Detect which cell encompasses the target text, then output its (X, Y) center coordinate. 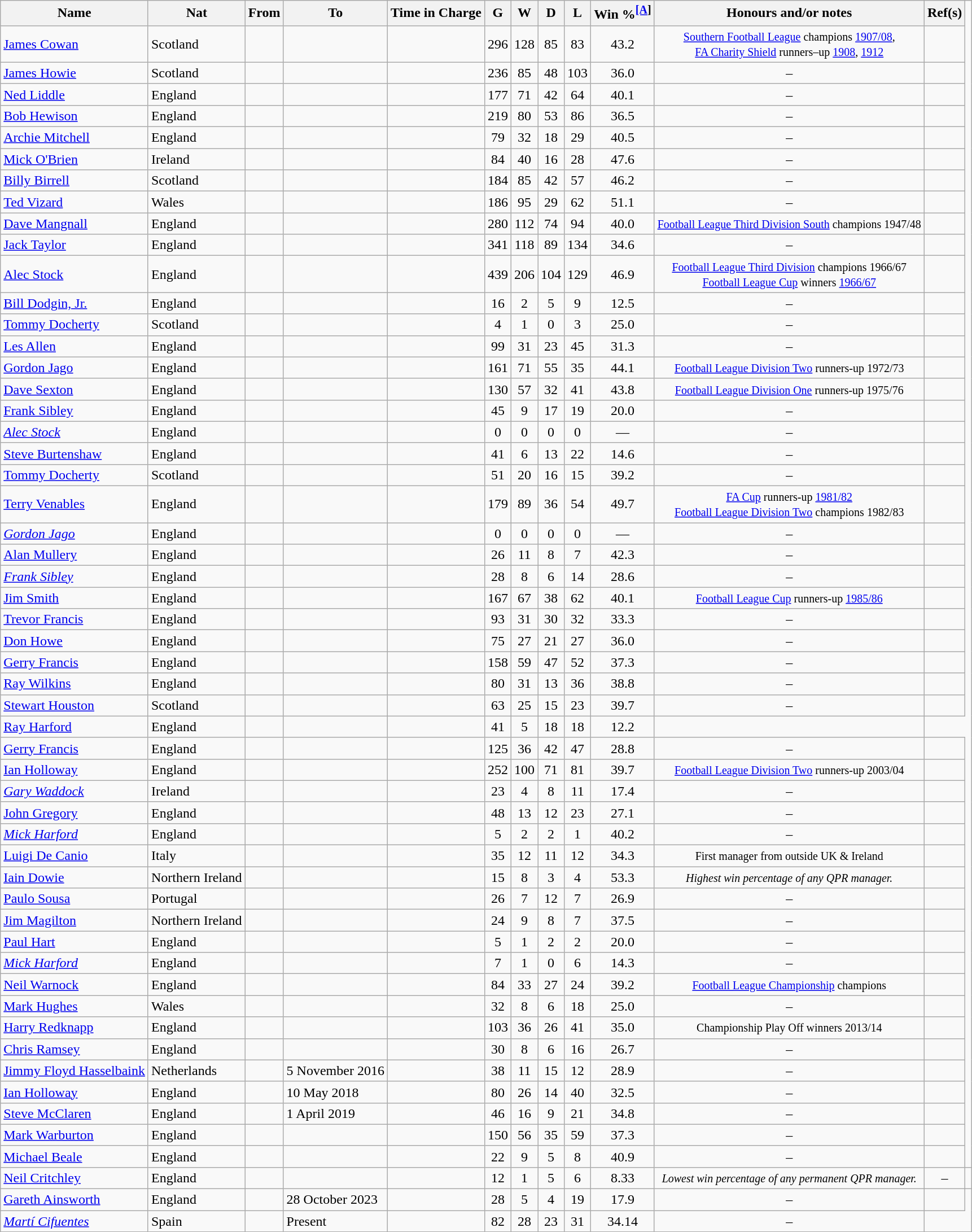
Mark Hughes (75, 1006)
252 (498, 770)
53 (551, 116)
167 (498, 598)
35.0 (623, 1028)
1 April 2019 (335, 1113)
10 May 2018 (335, 1092)
280 (498, 224)
296 (498, 44)
Portugal (196, 899)
Bob Hewison (75, 116)
Gareth Ainsworth (75, 1200)
Paulo Sousa (75, 899)
47.6 (623, 159)
51.1 (623, 202)
54 (578, 505)
51 (498, 475)
Archie Mitchell (75, 138)
40.9 (623, 1156)
83 (578, 44)
Football League Division One runners-up 1975/76 (789, 389)
Present (335, 1221)
Championship Play Off winners 2013/14 (789, 1028)
Lowest win percentage of any permanent QPR manager. (789, 1178)
W (524, 14)
To (335, 14)
46.2 (623, 181)
177 (498, 94)
26.7 (623, 1049)
43.2 (623, 44)
Bill Dodgin, Jr. (75, 303)
Spain (196, 1221)
46.9 (623, 274)
D (551, 14)
17.4 (623, 791)
Football League Third Division champions 1966/67Football League Cup winners 1966/67 (789, 274)
82 (498, 1221)
Luigi De Canio (75, 856)
James Cowan (75, 44)
40.5 (623, 138)
161 (498, 368)
12.2 (623, 727)
37.5 (623, 920)
93 (498, 619)
184 (498, 181)
Jim Smith (75, 598)
Neil Critchley (75, 1178)
112 (524, 224)
158 (498, 662)
26.9 (623, 899)
130 (498, 389)
Chris Ramsey (75, 1049)
74 (551, 224)
67 (524, 598)
Dave Sexton (75, 389)
8.33 (623, 1178)
G (498, 14)
Ref(s) (944, 14)
Gary Waddock (75, 791)
129 (578, 274)
27.1 (623, 812)
44.1 (623, 368)
42.3 (623, 555)
28.6 (623, 576)
32.5 (623, 1092)
Football League Cup runners-up 1985/86 (789, 598)
79 (498, 138)
34.8 (623, 1113)
Terry Venables (75, 505)
12.5 (623, 303)
20 (524, 475)
439 (498, 274)
Ted Vizard (75, 202)
Don Howe (75, 641)
14.3 (623, 963)
Netherlands (196, 1071)
341 (498, 245)
Honours and/or notes (789, 14)
John Gregory (75, 812)
179 (498, 505)
Les Allen (75, 346)
25 (524, 705)
28.8 (623, 748)
Ray Wilkins (75, 684)
38.8 (623, 684)
81 (578, 770)
28.9 (623, 1071)
Italy (196, 856)
94 (578, 224)
34.6 (623, 245)
James Howie (75, 73)
FA Cup runners-up 1981/82Football League Division Two champions 1982/83 (789, 505)
33 (524, 985)
From (264, 14)
Football League Third Division South champions 1947/48 (789, 224)
Ned Liddle (75, 94)
Jimmy Floyd Hasselbaink (75, 1071)
Paul Hart (75, 942)
53.3 (623, 877)
34.3 (623, 856)
150 (498, 1135)
36.5 (623, 116)
Football League Division Two runners-up 2003/04 (789, 770)
Steve Burtenshaw (75, 453)
Stewart Houston (75, 705)
40.0 (623, 224)
236 (498, 73)
28 October 2023 (335, 1200)
46 (498, 1113)
Win %[A] (623, 14)
34.14 (623, 1221)
Name (75, 14)
L (578, 14)
Mick O'Brien (75, 159)
125 (498, 748)
118 (524, 245)
14.6 (623, 453)
Southern Football League champions 1907/08, FA Charity Shield runners–up 1908, 1912 (789, 44)
17 (551, 410)
104 (551, 274)
33.3 (623, 619)
52 (578, 662)
Billy Birrell (75, 181)
Neil Warnock (75, 985)
Nat (196, 14)
5 November 2016 (335, 1071)
Ray Harford (75, 727)
128 (524, 44)
Harry Redknapp (75, 1028)
Jim Magilton (75, 920)
63 (498, 705)
Michael Beale (75, 1156)
Mark Warburton (75, 1135)
Jack Taylor (75, 245)
Martí Cifuentes (75, 1221)
Alan Mullery (75, 555)
95 (524, 202)
75 (498, 641)
49.7 (623, 505)
55 (551, 368)
64 (578, 94)
86 (578, 116)
99 (498, 346)
Highest win percentage of any QPR manager. (789, 877)
100 (524, 770)
134 (578, 245)
Steve McClaren (75, 1113)
40.2 (623, 834)
Football League Championship champions (789, 985)
31.3 (623, 346)
Time in Charge (436, 14)
17.9 (623, 1200)
186 (498, 202)
219 (498, 116)
Football League Division Two runners-up 1972/73 (789, 368)
First manager from outside UK & Ireland (789, 856)
Trevor Francis (75, 619)
56 (524, 1135)
43.8 (623, 389)
206 (524, 274)
Iain Dowie (75, 877)
Dave Mangnall (75, 224)
